Detect which cell encompasses the target text, then output its (X, Y) center coordinate. 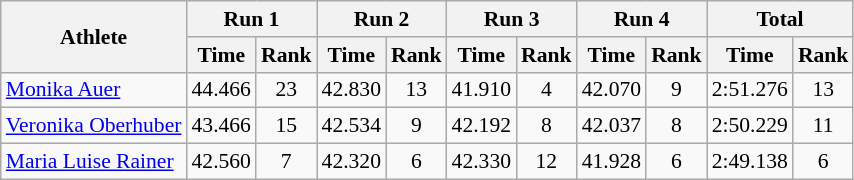
2:51.276 (750, 90)
7 (286, 162)
Total (780, 19)
42.534 (352, 126)
15 (286, 126)
42.830 (352, 90)
4 (546, 90)
Monika Auer (94, 90)
42.330 (482, 162)
42.192 (482, 126)
Run 1 (251, 19)
42.070 (612, 90)
41.910 (482, 90)
43.466 (220, 126)
Run 3 (512, 19)
41.928 (612, 162)
2:49.138 (750, 162)
Maria Luise Rainer (94, 162)
42.560 (220, 162)
Run 4 (642, 19)
Athlete (94, 36)
44.466 (220, 90)
Run 2 (382, 19)
2:50.229 (750, 126)
Veronika Oberhuber (94, 126)
42.037 (612, 126)
23 (286, 90)
42.320 (352, 162)
12 (546, 162)
11 (824, 126)
